Identify which cell holds the provided text, then report its [x, y] central coordinate. 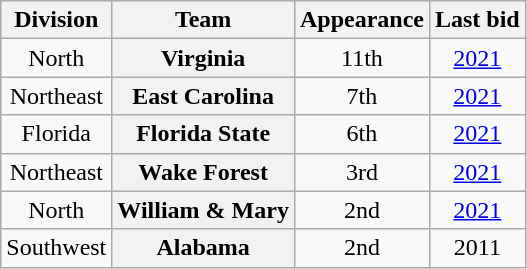
Appearance [362, 20]
Alabama [204, 248]
East Carolina [204, 96]
William & Mary [204, 210]
11th [362, 58]
Virginia [204, 58]
Southwest [56, 248]
Division [56, 20]
Last bid [477, 20]
Florida State [204, 134]
3rd [362, 172]
Team [204, 20]
7th [362, 96]
2011 [477, 248]
Wake Forest [204, 172]
6th [362, 134]
Florida [56, 134]
